Return (X, Y) of the center of cell containing provided text 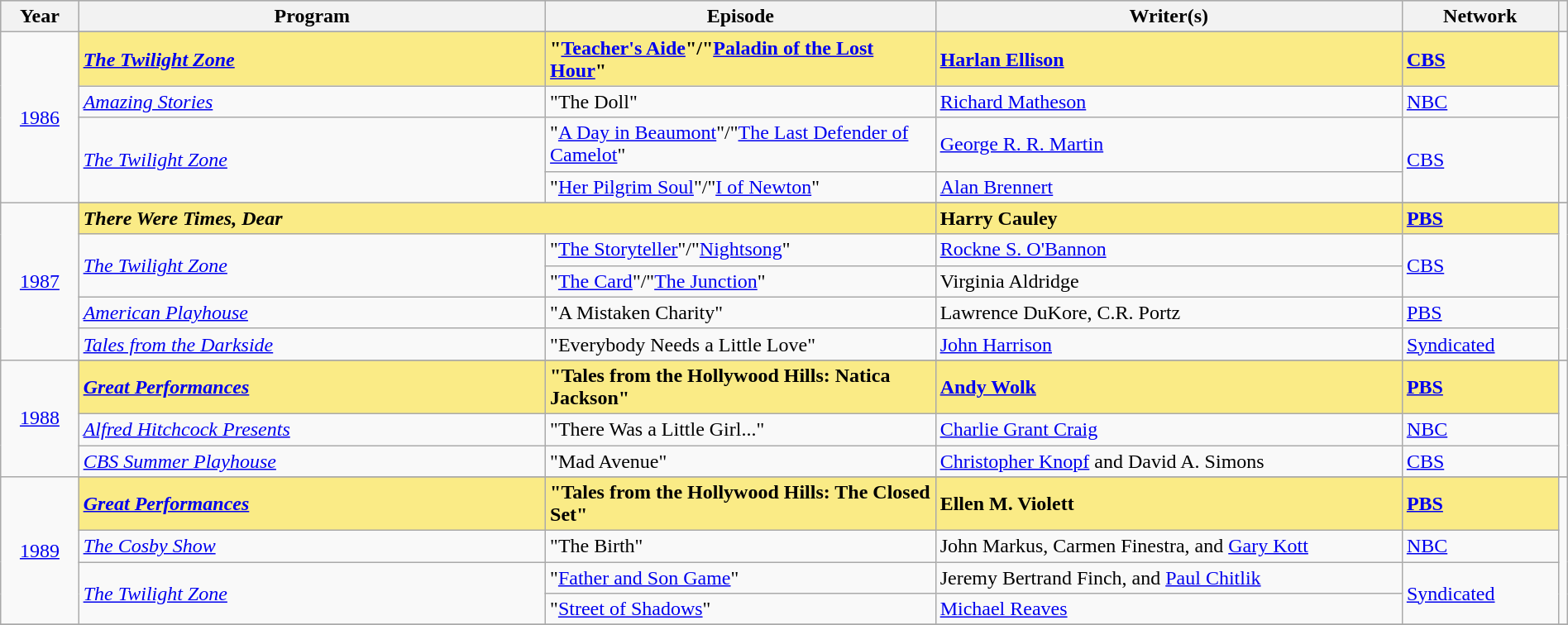
John Harrison (1169, 344)
The Cosby Show (312, 546)
George R. R. Martin (1169, 144)
Michael Reaves (1169, 609)
"A Mistaken Charity" (741, 312)
Charlie Grant Craig (1169, 429)
Network (1480, 17)
Alfred Hitchcock Presents (312, 429)
1988 (40, 418)
Lawrence DuKore, C.R. Portz (1169, 312)
"The Storyteller"/"Nightsong" (741, 250)
"Mad Avenue" (741, 460)
Richard Matheson (1169, 102)
Andy Wolk (1169, 387)
"The Card"/"The Junction" (741, 281)
Christopher Knopf and David A. Simons (1169, 460)
Writer(s) (1169, 17)
Rockne S. O'Bannon (1169, 250)
Program (312, 17)
Virginia Aldridge (1169, 281)
"Tales from the Hollywood Hills: The Closed Set" (741, 504)
Harry Cauley (1169, 218)
1989 (40, 551)
CBS Summer Playhouse (312, 460)
Ellen M. Violett (1169, 504)
"Teacher's Aide"/"Paladin of the Lost Hour" (741, 60)
"Street of Shadows" (741, 609)
"Tales from the Hollywood Hills: Natica Jackson" (741, 387)
John Markus, Carmen Finestra, and Gary Kott (1169, 546)
Year (40, 17)
Episode (741, 17)
Tales from the Darkside (312, 344)
Jeremy Bertrand Finch, and Paul Chitlik (1169, 578)
American Playhouse (312, 312)
There Were Times, Dear (507, 218)
"There Was a Little Girl..." (741, 429)
Alan Brennert (1169, 187)
Harlan Ellison (1169, 60)
"Everybody Needs a Little Love" (741, 344)
1987 (40, 281)
"Her Pilgrim Soul"/"I of Newton" (741, 187)
"The Birth" (741, 546)
"The Doll" (741, 102)
Amazing Stories (312, 102)
"A Day in Beaumont"/"The Last Defender of Camelot" (741, 144)
"Father and Son Game" (741, 578)
1986 (40, 117)
